Output the [X, Y] coordinate of the center of the cell containing the given text.  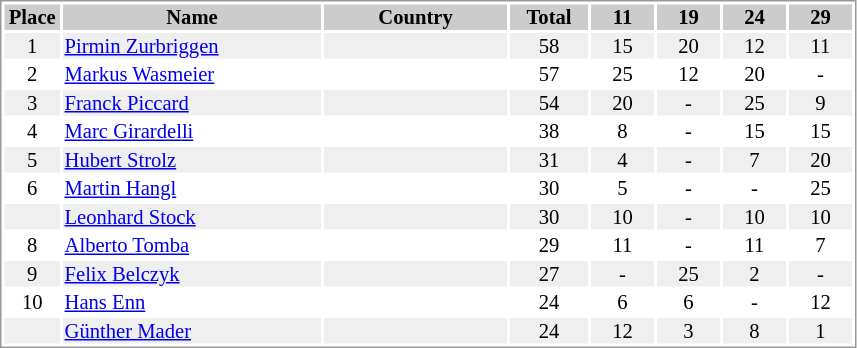
Markus Wasmeier [192, 75]
Hubert Strolz [192, 160]
Total [549, 17]
57 [549, 75]
Hans Enn [192, 303]
Leonhard Stock [192, 217]
Günther Mader [192, 331]
27 [549, 274]
54 [549, 103]
Alberto Tomba [192, 245]
58 [549, 46]
Felix Belczyk [192, 274]
Place [32, 17]
Franck Piccard [192, 103]
Name [192, 17]
19 [688, 17]
38 [549, 131]
Country [416, 17]
Marc Girardelli [192, 131]
31 [549, 160]
Pirmin Zurbriggen [192, 46]
Martin Hangl [192, 189]
